Capture the cell that displays the provided text and extract its (X, Y) central coordinate. 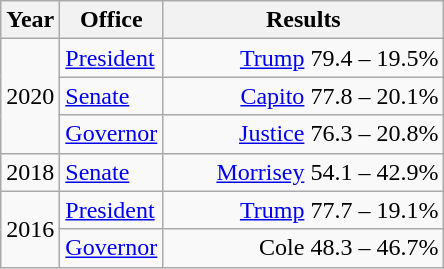
Office (112, 20)
2018 (30, 172)
Trump 79.4 – 19.5% (304, 58)
Justice 76.3 – 20.8% (304, 134)
Morrisey 54.1 – 42.9% (304, 172)
Trump 77.7 – 19.1% (304, 210)
Year (30, 20)
2016 (30, 229)
Results (304, 20)
2020 (30, 96)
Cole 48.3 – 46.7% (304, 248)
Capito 77.8 – 20.1% (304, 96)
